Provide the (X, Y) coordinate of the cell's center where the given text is located.  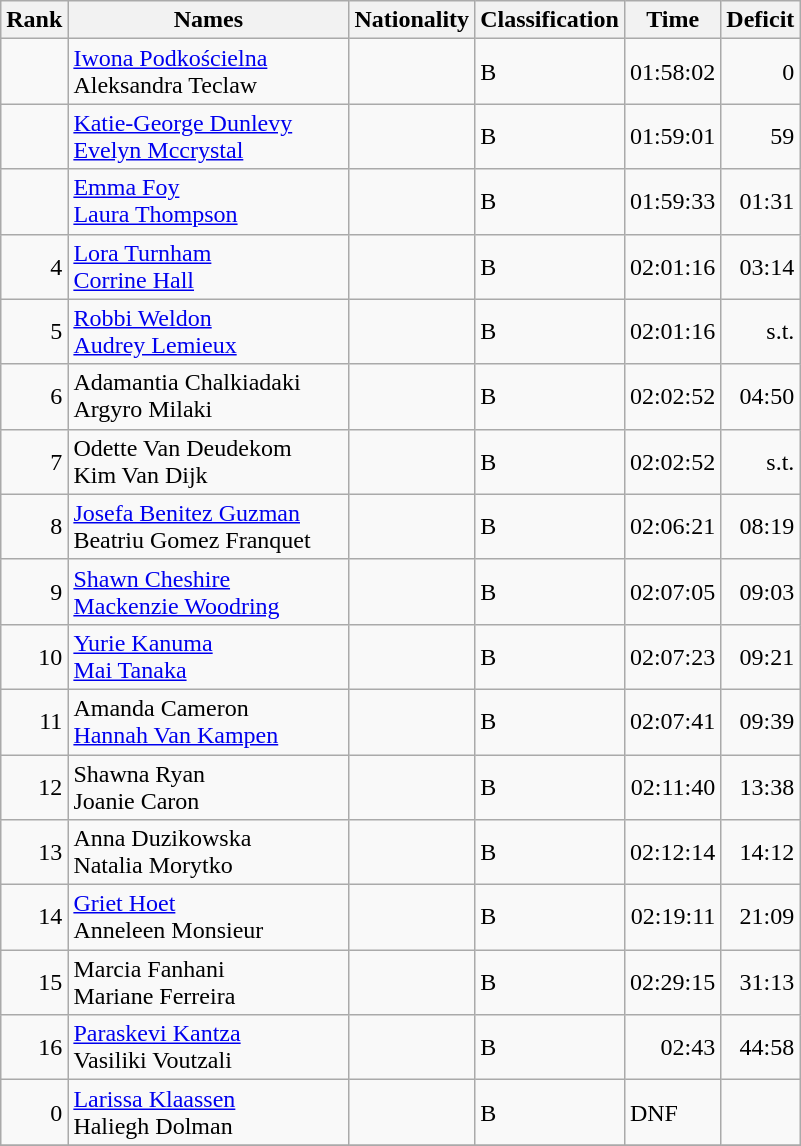
Paraskevi KantzaVasiliki Voutzali (208, 1048)
02:29:15 (672, 982)
DNF (672, 1112)
31:13 (760, 982)
08:19 (760, 526)
01:58:02 (672, 72)
Names (208, 20)
09:21 (760, 656)
09:39 (760, 722)
03:14 (760, 266)
12 (34, 786)
13 (34, 852)
14 (34, 918)
02:43 (672, 1048)
Odette Van Deudekom Kim Van Dijk (208, 462)
01:59:01 (672, 136)
6 (34, 396)
Yurie KanumaMai Tanaka (208, 656)
Robbi WeldonAudrey Lemieux (208, 332)
15 (34, 982)
Shawna RyanJoanie Caron (208, 786)
04:50 (760, 396)
10 (34, 656)
Amanda CameronHannah Van Kampen (208, 722)
02:19:11 (672, 918)
14:12 (760, 852)
4 (34, 266)
59 (760, 136)
Anna DuzikowskaNatalia Morytko (208, 852)
01:59:33 (672, 202)
7 (34, 462)
Iwona PodkościelnaAleksandra Teclaw (208, 72)
02:11:40 (672, 786)
02:12:14 (672, 852)
13:38 (760, 786)
Griet HoetAnneleen Monsieur (208, 918)
16 (34, 1048)
02:06:21 (672, 526)
Josefa Benitez GuzmanBeatriu Gomez Franquet (208, 526)
5 (34, 332)
Deficit (760, 20)
Rank (34, 20)
Nationality (412, 20)
01:31 (760, 202)
Lora TurnhamCorrine Hall (208, 266)
9 (34, 592)
Time (672, 20)
8 (34, 526)
Marcia FanhaniMariane Ferreira (208, 982)
Larissa KlaassenHaliegh Dolman (208, 1112)
11 (34, 722)
02:07:41 (672, 722)
Classification (550, 20)
Shawn CheshireMackenzie Woodring (208, 592)
Adamantia Chalkiadaki Argyro Milaki (208, 396)
44:58 (760, 1048)
21:09 (760, 918)
Emma FoyLaura Thompson (208, 202)
Katie-George DunlevyEvelyn Mccrystal (208, 136)
09:03 (760, 592)
02:07:05 (672, 592)
02:07:23 (672, 656)
